Search for the cell housing the specified text and yield its [x, y] center coordinate. 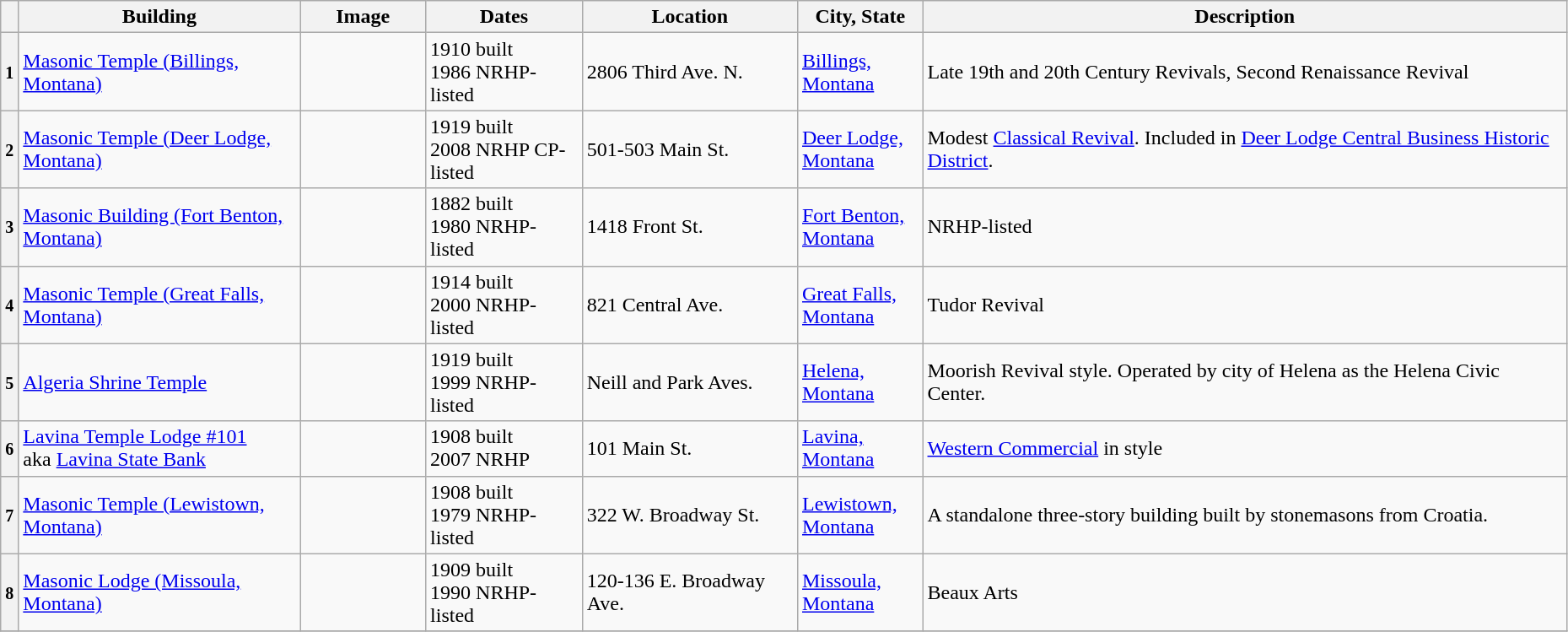
2806 Third Ave. N. [690, 72]
501-503 Main St. [690, 149]
Dates [504, 17]
Description [1245, 17]
Fort Benton, Montana [860, 227]
Modest Classical Revival. Included in Deer Lodge Central Business Historic District. [1245, 149]
Masonic Temple (Great Falls, Montana) [159, 305]
6 [10, 449]
1914 built2000 NRHP-listed [504, 305]
Deer Lodge, Montana [860, 149]
7 [10, 515]
4 [10, 305]
Lewistown, Montana [860, 515]
Location [690, 17]
A standalone three-story building built by stonemasons from Croatia. [1245, 515]
Late 19th and 20th Century Revivals, Second Renaissance Revival [1245, 72]
Algeria Shrine Temple [159, 382]
1908 built2007 NRHP [504, 449]
821 Central Ave. [690, 305]
5 [10, 382]
101 Main St. [690, 449]
Masonic Temple (Lewistown, Montana) [159, 515]
120-136 E. Broadway Ave. [690, 592]
City, State [860, 17]
Helena, Montana [860, 382]
1909 built1990 NRHP-listed [504, 592]
3 [10, 227]
Masonic Building (Fort Benton, Montana) [159, 227]
Beaux Arts [1245, 592]
322 W. Broadway St. [690, 515]
1418 Front St. [690, 227]
Masonic Temple (Deer Lodge, Montana) [159, 149]
NRHP-listed [1245, 227]
Image [363, 17]
1 [10, 72]
1882 built1980 NRHP-listed [504, 227]
1919 built1999 NRHP-listed [504, 382]
Lavina Temple Lodge #101aka Lavina State Bank [159, 449]
Masonic Temple (Billings, Montana) [159, 72]
Masonic Lodge (Missoula, Montana) [159, 592]
1908 built1979 NRHP-listed [504, 515]
Tudor Revival [1245, 305]
Billings, Montana [860, 72]
1919 built2008 NRHP CP-listed [504, 149]
2 [10, 149]
Missoula, Montana [860, 592]
1910 built1986 NRHP-listed [504, 72]
Neill and Park Aves. [690, 382]
Moorish Revival style. Operated by city of Helena as the Helena Civic Center. [1245, 382]
8 [10, 592]
Great Falls, Montana [860, 305]
Building [159, 17]
Lavina, Montana [860, 449]
Western Commercial in style [1245, 449]
